Return the (X, Y) coordinate for the center point of the cell that contains the specified text.  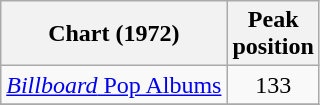
Billboard Pop Albums (114, 85)
Peakposition (273, 34)
Chart (1972) (114, 34)
133 (273, 85)
